Detect which cell encompasses the target text, then output its (X, Y) center coordinate. 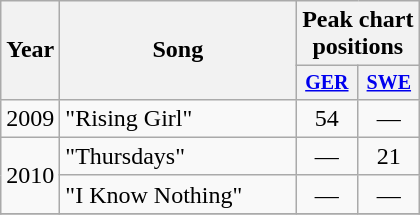
GER (327, 82)
Song (178, 50)
"Rising Girl" (178, 118)
2009 (30, 118)
SWE (389, 82)
54 (327, 118)
2010 (30, 175)
Year (30, 50)
"I Know Nothing" (178, 194)
Peak chart positions (358, 34)
"Thursdays" (178, 156)
21 (389, 156)
